Capture the cell that displays the provided text and extract its [X, Y] central coordinate. 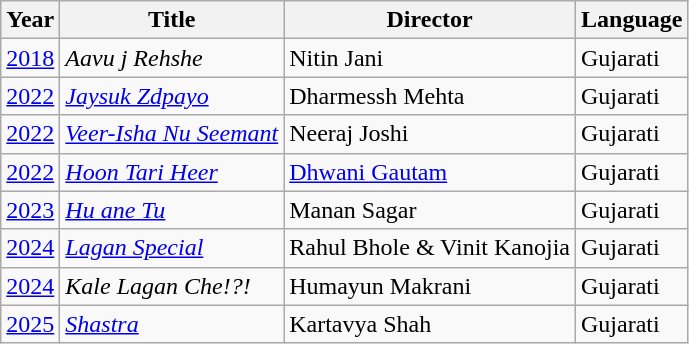
Kale Lagan Che!?! [172, 286]
Aavu j Rehshe [172, 58]
Veer-Isha Nu Seemant [172, 134]
Kartavya Shah [430, 324]
Language [632, 20]
Humayun Makrani [430, 286]
Nitin Jani [430, 58]
Dharmessh Mehta [430, 96]
Shastra [172, 324]
Hu ane Tu [172, 210]
Manan Sagar [430, 210]
Dhwani Gautam [430, 172]
Hoon Tari Heer [172, 172]
Jaysuk Zdpayo [172, 96]
Neeraj Joshi [430, 134]
Lagan Special [172, 248]
Year [30, 20]
Title [172, 20]
Rahul Bhole & Vinit Kanojia [430, 248]
Director [430, 20]
2023 [30, 210]
2018 [30, 58]
2025 [30, 324]
